Extract the [x, y] coordinate from the center of the cell holding the provided text.  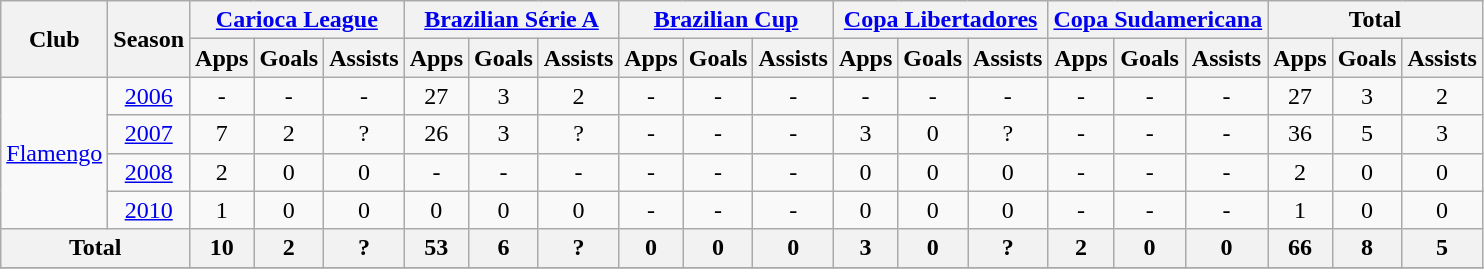
2008 [149, 172]
Copa Libertadores [940, 20]
66 [1300, 248]
8 [1367, 248]
7 [222, 134]
36 [1300, 134]
Carioca League [298, 20]
Club [54, 39]
6 [504, 248]
26 [436, 134]
2007 [149, 134]
2010 [149, 210]
Copa Sudamericana [1158, 20]
Brazilian Cup [726, 20]
53 [436, 248]
Brazilian Série A [512, 20]
2006 [149, 96]
Season [149, 39]
Flamengo [54, 153]
10 [222, 248]
